Provide the (X, Y) coordinate of the cell's center where the given text is located.  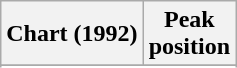
Chart (1992) (72, 34)
Peakposition (189, 34)
